Output the [X, Y] coordinate of the center of the cell containing the given text.  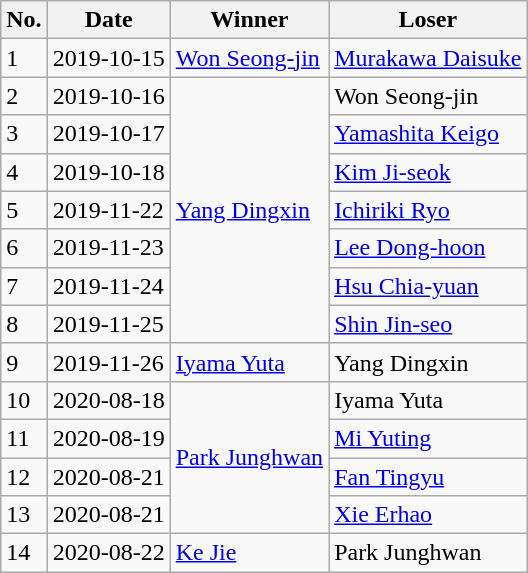
5 [24, 210]
3 [24, 134]
11 [24, 438]
Hsu Chia-yuan [428, 286]
Xie Erhao [428, 515]
2019-10-18 [108, 172]
2019-11-25 [108, 324]
Loser [428, 20]
2019-10-15 [108, 58]
14 [24, 553]
7 [24, 286]
Shin Jin-seo [428, 324]
Winner [249, 20]
2020-08-22 [108, 553]
2019-11-26 [108, 362]
Fan Tingyu [428, 477]
Lee Dong-hoon [428, 248]
2019-11-22 [108, 210]
12 [24, 477]
1 [24, 58]
Yamashita Keigo [428, 134]
2019-10-17 [108, 134]
9 [24, 362]
Ichiriki Ryo [428, 210]
2019-11-23 [108, 248]
2020-08-19 [108, 438]
Kim Ji-seok [428, 172]
6 [24, 248]
Murakawa Daisuke [428, 58]
2019-10-16 [108, 96]
4 [24, 172]
13 [24, 515]
10 [24, 400]
Mi Yuting [428, 438]
2020-08-18 [108, 400]
2 [24, 96]
8 [24, 324]
Ke Jie [249, 553]
No. [24, 20]
2019-11-24 [108, 286]
Date [108, 20]
